Extract the (x, y) coordinate from the center of the cell holding the provided text.  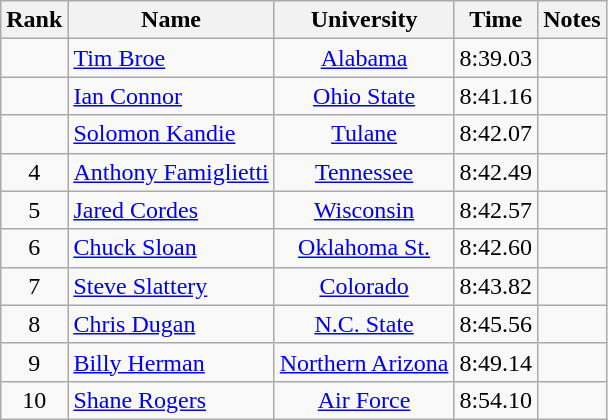
8:45.56 (496, 324)
7 (34, 286)
Tulane (364, 134)
8:42.49 (496, 172)
Tim Broe (171, 58)
6 (34, 248)
Air Force (364, 400)
10 (34, 400)
Tennessee (364, 172)
Northern Arizona (364, 362)
Wisconsin (364, 210)
Ian Connor (171, 96)
8:41.16 (496, 96)
8 (34, 324)
Time (496, 20)
Anthony Famiglietti (171, 172)
9 (34, 362)
Billy Herman (171, 362)
Solomon Kandie (171, 134)
Name (171, 20)
Chuck Sloan (171, 248)
4 (34, 172)
Shane Rogers (171, 400)
Rank (34, 20)
8:42.60 (496, 248)
8:43.82 (496, 286)
University (364, 20)
Steve Slattery (171, 286)
Alabama (364, 58)
Oklahoma St. (364, 248)
8:39.03 (496, 58)
8:49.14 (496, 362)
5 (34, 210)
Ohio State (364, 96)
8:42.07 (496, 134)
8:54.10 (496, 400)
Colorado (364, 286)
Notes (572, 20)
Jared Cordes (171, 210)
Chris Dugan (171, 324)
N.C. State (364, 324)
8:42.57 (496, 210)
